Identify which cell holds the provided text, then report its [X, Y] central coordinate. 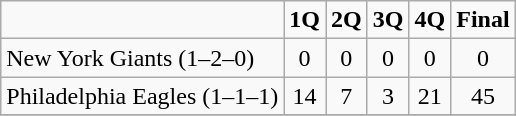
7 [347, 96]
Philadelphia Eagles (1–1–1) [142, 96]
Final [483, 20]
45 [483, 96]
2Q [347, 20]
3Q [388, 20]
1Q [305, 20]
21 [430, 96]
4Q [430, 20]
New York Giants (1–2–0) [142, 58]
14 [305, 96]
3 [388, 96]
